Capture the cell that displays the provided text and extract its [X, Y] central coordinate. 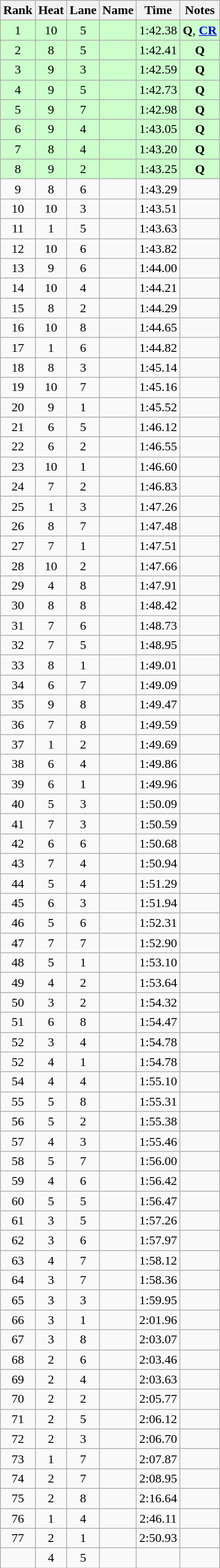
23 [18, 467]
1:43.82 [158, 249]
Rank [18, 10]
24 [18, 486]
1:53.10 [158, 963]
1:56.47 [158, 1200]
1:50.09 [158, 804]
27 [18, 546]
16 [18, 328]
67 [18, 1340]
77 [18, 1538]
1:58.12 [158, 1260]
1:49.01 [158, 665]
1:55.10 [158, 1082]
2:06.12 [158, 1419]
1:42.73 [158, 90]
33 [18, 665]
Q, CR [200, 30]
1:50.68 [158, 843]
35 [18, 705]
28 [18, 566]
1:51.29 [158, 884]
1:57.26 [158, 1221]
55 [18, 1101]
1:49.09 [158, 685]
2:07.87 [158, 1459]
1:50.94 [158, 863]
1:44.82 [158, 348]
14 [18, 288]
2:06.70 [158, 1439]
1:52.31 [158, 923]
1:42.59 [158, 70]
62 [18, 1241]
1:49.59 [158, 725]
1:47.66 [158, 566]
34 [18, 685]
37 [18, 744]
29 [18, 586]
21 [18, 427]
47 [18, 943]
50 [18, 1002]
2:03.46 [158, 1359]
1:46.12 [158, 427]
1:44.29 [158, 308]
1:43.51 [158, 209]
63 [18, 1260]
1:43.05 [158, 129]
42 [18, 843]
36 [18, 725]
32 [18, 645]
1:48.73 [158, 626]
13 [18, 268]
25 [18, 506]
Notes [200, 10]
65 [18, 1300]
1:55.38 [158, 1121]
Time [158, 10]
1:43.63 [158, 228]
Heat [51, 10]
1:46.60 [158, 467]
1:46.83 [158, 486]
1:49.86 [158, 764]
1:44.65 [158, 328]
1:55.46 [158, 1141]
1:54.47 [158, 1022]
1:57.97 [158, 1241]
76 [18, 1518]
1:48.95 [158, 645]
2:03.07 [158, 1340]
43 [18, 863]
31 [18, 626]
1:44.00 [158, 268]
26 [18, 526]
59 [18, 1181]
1:42.98 [158, 109]
1:52.90 [158, 943]
1:56.00 [158, 1161]
22 [18, 447]
54 [18, 1082]
1:49.47 [158, 705]
1:49.69 [158, 744]
1:47.91 [158, 586]
1:43.25 [158, 169]
2:16.64 [158, 1498]
73 [18, 1459]
75 [18, 1498]
1:53.64 [158, 983]
1:46.55 [158, 447]
1:42.38 [158, 30]
46 [18, 923]
64 [18, 1280]
58 [18, 1161]
20 [18, 407]
57 [18, 1141]
1:54.32 [158, 1002]
66 [18, 1320]
45 [18, 903]
61 [18, 1221]
49 [18, 983]
41 [18, 824]
68 [18, 1359]
1:48.42 [158, 606]
71 [18, 1419]
70 [18, 1399]
2:46.11 [158, 1518]
15 [18, 308]
1:51.94 [158, 903]
38 [18, 764]
2:03.63 [158, 1379]
11 [18, 228]
2:01.96 [158, 1320]
69 [18, 1379]
1:45.52 [158, 407]
1:45.16 [158, 387]
1:55.31 [158, 1101]
1:42.41 [158, 50]
56 [18, 1121]
12 [18, 249]
72 [18, 1439]
18 [18, 367]
1:43.29 [158, 189]
1:47.26 [158, 506]
1:49.96 [158, 784]
1:43.20 [158, 149]
Name [118, 10]
1:59.95 [158, 1300]
1:44.21 [158, 288]
17 [18, 348]
1:50.59 [158, 824]
1:45.14 [158, 367]
74 [18, 1478]
19 [18, 387]
1:58.36 [158, 1280]
60 [18, 1200]
1:47.48 [158, 526]
40 [18, 804]
30 [18, 606]
48 [18, 963]
39 [18, 784]
2:05.77 [158, 1399]
1:56.42 [158, 1181]
2:08.95 [158, 1478]
51 [18, 1022]
2:50.93 [158, 1538]
Lane [83, 10]
44 [18, 884]
1:47.51 [158, 546]
